Return (X, Y) of the center of cell containing provided text 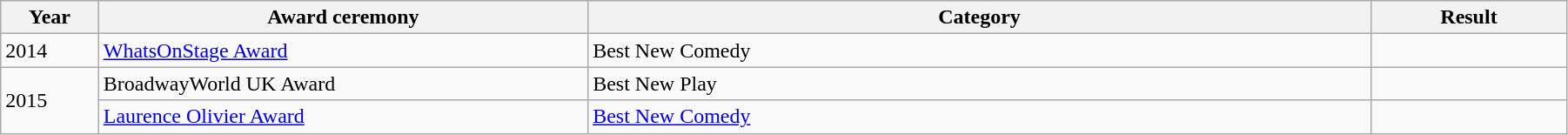
BroadwayWorld UK Award (343, 84)
Award ceremony (343, 17)
WhatsOnStage Award (343, 51)
Best New Play (980, 84)
2014 (50, 51)
Laurence Olivier Award (343, 117)
Result (1469, 17)
Year (50, 17)
2015 (50, 100)
Category (980, 17)
